Output the [X, Y] coordinate of the center of the cell containing the given text.  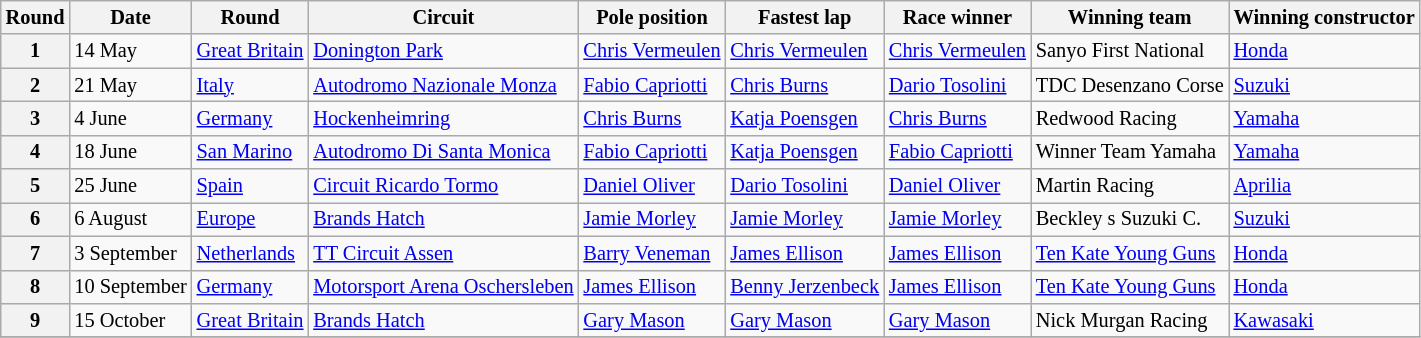
4 [36, 152]
15 October [130, 320]
Circuit [443, 17]
14 May [130, 51]
Winning constructor [1324, 17]
8 [36, 287]
3 [36, 118]
6 August [130, 219]
Kawasaki [1324, 320]
Race winner [958, 17]
Benny Jerzenbeck [804, 287]
9 [36, 320]
7 [36, 253]
Fastest lap [804, 17]
Spain [250, 186]
Netherlands [250, 253]
4 June [130, 118]
25 June [130, 186]
Redwood Racing [1130, 118]
Date [130, 17]
5 [36, 186]
6 [36, 219]
Italy [250, 85]
21 May [130, 85]
3 September [130, 253]
Beckley s Suzuki C. [1130, 219]
10 September [130, 287]
Pole position [652, 17]
TT Circuit Assen [443, 253]
Aprilia [1324, 186]
Europe [250, 219]
Autodromo Nazionale Monza [443, 85]
Autodromo Di Santa Monica [443, 152]
1 [36, 51]
Barry Veneman [652, 253]
Nick Murgan Racing [1130, 320]
Hockenheimring [443, 118]
Winner Team Yamaha [1130, 152]
Circuit Ricardo Tormo [443, 186]
Martin Racing [1130, 186]
Sanyo First National [1130, 51]
TDC Desenzano Corse [1130, 85]
2 [36, 85]
San Marino [250, 152]
Winning team [1130, 17]
Donington Park [443, 51]
18 June [130, 152]
Motorsport Arena Oschersleben [443, 287]
